Locate the cell with the specified text and output its [x, y] center coordinate. 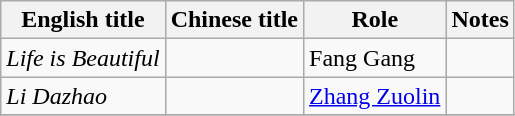
Role [375, 20]
English title [83, 20]
Zhang Zuolin [375, 96]
Life is Beautiful [83, 58]
Chinese title [234, 20]
Li Dazhao [83, 96]
Fang Gang [375, 58]
Notes [480, 20]
